Locate the cell with the specified text and output its [X, Y] center coordinate. 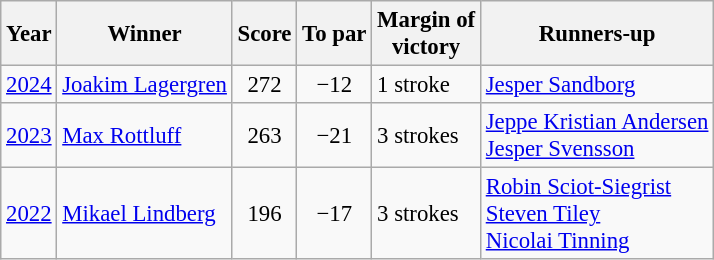
1 stroke [426, 85]
Winner [144, 34]
Score [264, 34]
Year [29, 34]
Jeppe Kristian Andersen Jesper Svensson [596, 136]
−17 [334, 214]
2022 [29, 214]
−21 [334, 136]
196 [264, 214]
Mikael Lindberg [144, 214]
Max Rottluff [144, 136]
Runners-up [596, 34]
To par [334, 34]
2024 [29, 85]
Jesper Sandborg [596, 85]
Joakim Lagergren [144, 85]
Robin Sciot-Siegrist Steven Tiley Nicolai Tinning [596, 214]
263 [264, 136]
2023 [29, 136]
−12 [334, 85]
272 [264, 85]
Margin ofvictory [426, 34]
